Determine the [X, Y] coordinate at the center of the cell enclosing the given text.  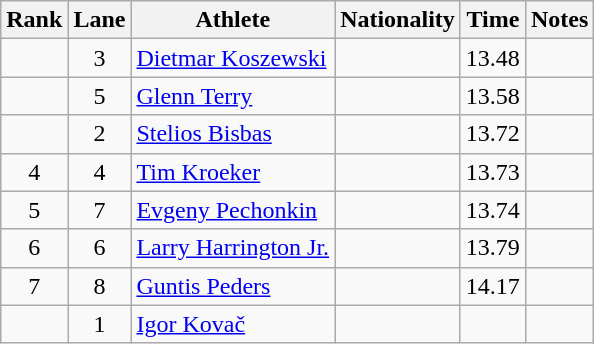
Igor Kovač [233, 324]
13.79 [492, 248]
Athlete [233, 20]
13.72 [492, 134]
8 [100, 286]
1 [100, 324]
Tim Kroeker [233, 172]
Notes [559, 20]
13.58 [492, 96]
Dietmar Koszewski [233, 58]
13.73 [492, 172]
Evgeny Pechonkin [233, 210]
Nationality [398, 20]
14.17 [492, 286]
Lane [100, 20]
Guntis Peders [233, 286]
Time [492, 20]
3 [100, 58]
Larry Harrington Jr. [233, 248]
13.74 [492, 210]
Glenn Terry [233, 96]
Rank [34, 20]
13.48 [492, 58]
Stelios Bisbas [233, 134]
2 [100, 134]
